Pinpoint the cell where the given text exists, returning its (X, Y) midpoint coordinate. 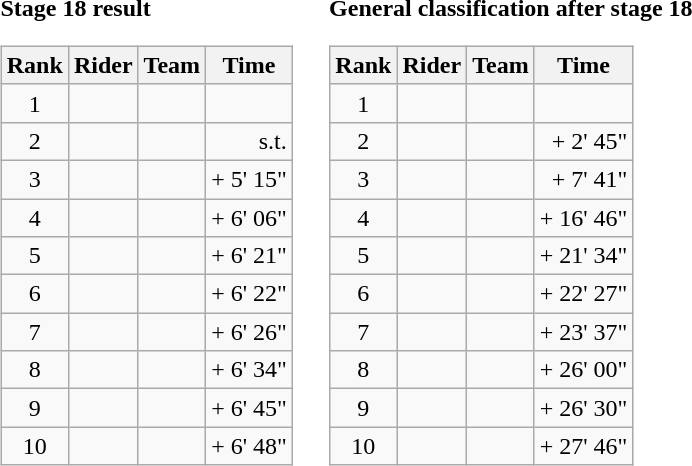
+ 21' 34" (584, 256)
+ 6' 21" (250, 256)
+ 26' 30" (584, 408)
+ 6' 26" (250, 332)
+ 6' 22" (250, 294)
+ 2' 45" (584, 141)
+ 6' 45" (250, 408)
+ 16' 46" (584, 217)
+ 27' 46" (584, 446)
+ 26' 00" (584, 370)
+ 7' 41" (584, 179)
+ 23' 37" (584, 332)
+ 5' 15" (250, 179)
+ 22' 27" (584, 294)
+ 6' 06" (250, 217)
s.t. (250, 141)
+ 6' 34" (250, 370)
+ 6' 48" (250, 446)
